Provide the (x, y) coordinate of the cell's center where the given text is located.  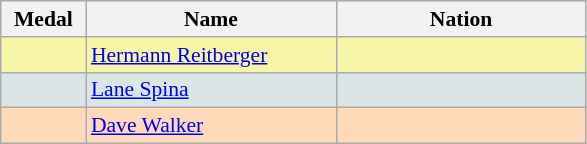
Hermann Reitberger (211, 55)
Medal (44, 19)
Name (211, 19)
Lane Spina (211, 90)
Dave Walker (211, 126)
Nation (461, 19)
